For the text-containing cell, return its midpoint in [X, Y] coordinate format. 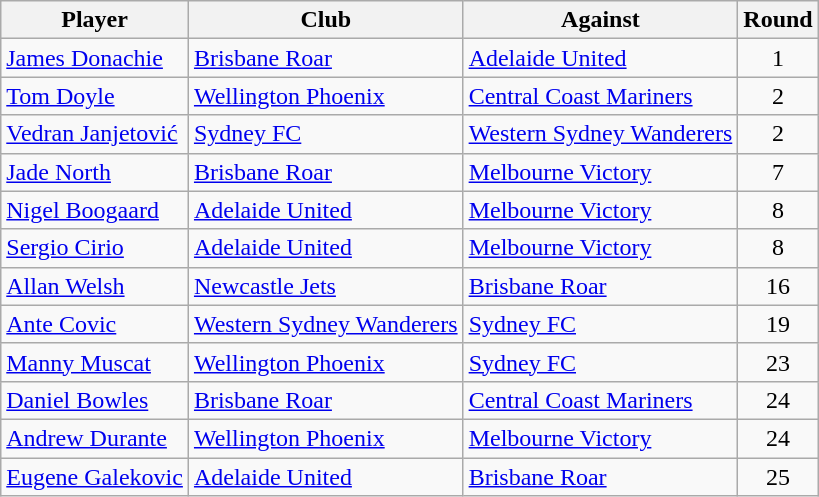
Allan Welsh [95, 286]
25 [778, 477]
Manny Muscat [95, 362]
Newcastle Jets [326, 286]
Ante Covic [95, 324]
1 [778, 58]
Player [95, 20]
Jade North [95, 172]
Club [326, 20]
7 [778, 172]
Round [778, 20]
19 [778, 324]
Eugene Galekovic [95, 477]
James Donachie [95, 58]
Against [600, 20]
Tom Doyle [95, 96]
Vedran Janjetović [95, 134]
Daniel Bowles [95, 400]
Sergio Cirio [95, 248]
Nigel Boogaard [95, 210]
23 [778, 362]
Andrew Durante [95, 438]
16 [778, 286]
